Determine the [x, y] coordinate at the center of the cell enclosing the given text.  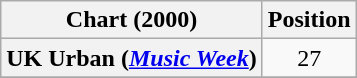
UK Urban (Music Week) [132, 58]
Position [309, 20]
Chart (2000) [132, 20]
27 [309, 58]
